Search for the cell housing the specified text and yield its [X, Y] center coordinate. 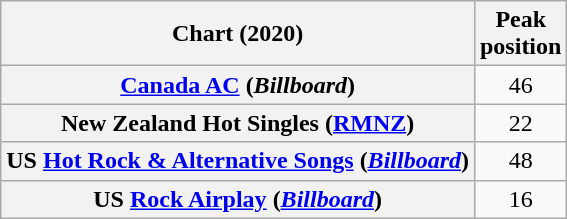
New Zealand Hot Singles (RMNZ) [238, 123]
46 [520, 85]
48 [520, 161]
US Hot Rock & Alternative Songs (Billboard) [238, 161]
Peakposition [520, 34]
16 [520, 199]
22 [520, 123]
Canada AC (Billboard) [238, 85]
Chart (2020) [238, 34]
US Rock Airplay (Billboard) [238, 199]
